Locate the cell with the specified text and output its (X, Y) center coordinate. 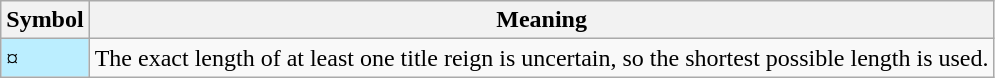
Meaning (542, 20)
The exact length of at least one title reign is uncertain, so the shortest possible length is used. (542, 58)
¤ (45, 58)
Symbol (45, 20)
